Capture the cell that displays the provided text and extract its (X, Y) central coordinate. 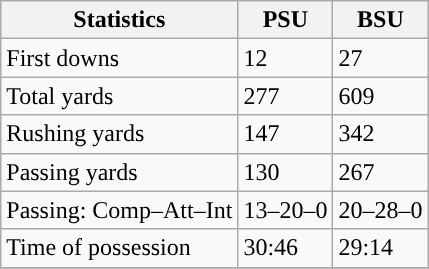
First downs (120, 58)
Passing yards (120, 172)
Passing: Comp–Att–Int (120, 210)
13–20–0 (286, 210)
30:46 (286, 248)
342 (380, 134)
PSU (286, 20)
277 (286, 96)
Rushing yards (120, 134)
12 (286, 58)
BSU (380, 20)
Time of possession (120, 248)
Statistics (120, 20)
20–28–0 (380, 210)
27 (380, 58)
267 (380, 172)
609 (380, 96)
29:14 (380, 248)
130 (286, 172)
Total yards (120, 96)
147 (286, 134)
